Pinpoint the cell where the given text exists, returning its (x, y) midpoint coordinate. 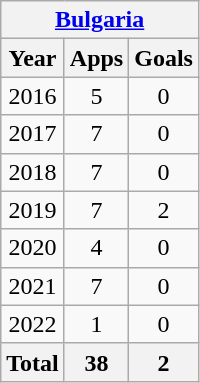
Bulgaria (100, 20)
2016 (33, 96)
2021 (33, 286)
2018 (33, 172)
Total (33, 362)
1 (96, 324)
4 (96, 248)
2022 (33, 324)
5 (96, 96)
2020 (33, 248)
38 (96, 362)
Year (33, 58)
Apps (96, 58)
Goals (164, 58)
2019 (33, 210)
2017 (33, 134)
